Scan for the cell matching the given text and deliver its [X, Y] coordinate at center. 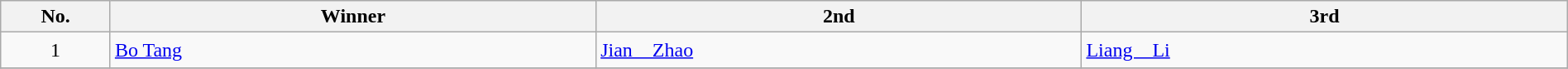
2nd [839, 17]
No. [56, 17]
Bo Tang [352, 50]
Winner [352, 17]
1 [56, 50]
Liang Li [1325, 50]
Jian Zhao [839, 50]
3rd [1325, 17]
